Determine the [X, Y] coordinate at the center of the cell enclosing the given text.  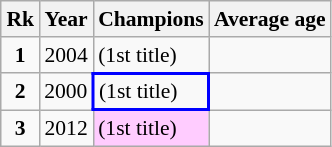
2012 [66, 128]
2 [20, 92]
2004 [66, 55]
1 [20, 55]
Rk [20, 19]
Champions [151, 19]
2000 [66, 92]
3 [20, 128]
Year [66, 19]
Average age [270, 19]
